Capture the cell that displays the provided text and extract its (x, y) central coordinate. 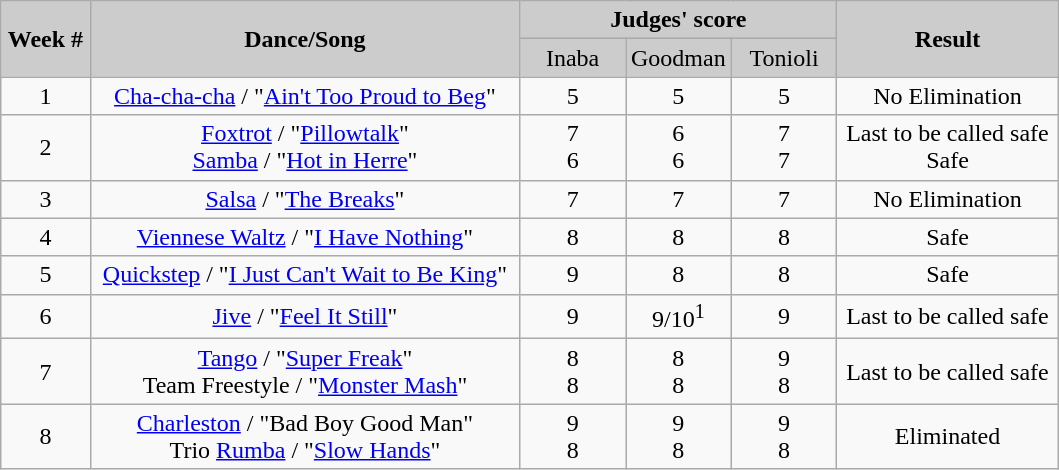
Jive / "Feel It Still" (305, 316)
Salsa / "The Breaks" (305, 199)
2 (46, 148)
4 (46, 237)
Week # (46, 39)
Last to be called safeSafe (948, 148)
Inaba (573, 58)
Tango / "Super Freak"Team Freestyle / "Monster Mash" (305, 372)
Viennese Waltz / "I Have Nothing" (305, 237)
66 (679, 148)
Foxtrot / "Pillowtalk"Samba / "Hot in Herre" (305, 148)
Charleston / "Bad Boy Good Man"Trio Rumba / "Slow Hands" (305, 436)
3 (46, 199)
1 (46, 96)
6 (46, 316)
Cha-cha-cha / "Ain't Too Proud to Beg" (305, 96)
Result (948, 39)
Eliminated (948, 436)
Quickstep / "I Just Can't Wait to Be King" (305, 275)
Dance/Song (305, 39)
Goodman (679, 58)
9/101 (679, 316)
Judges' score (678, 20)
Tonioli (784, 58)
76 (573, 148)
77 (784, 148)
